Return the [X, Y] coordinate for the center point of the cell that contains the specified text.  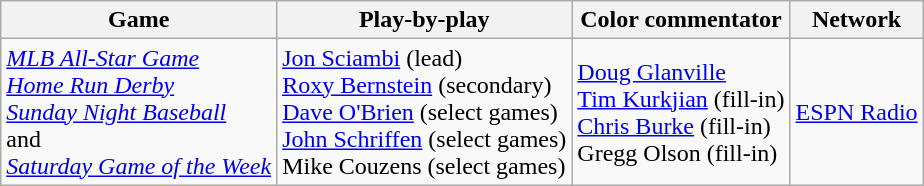
Doug GlanvilleTim Kurkjian (fill-in)Chris Burke (fill-in)Gregg Olson (fill-in) [681, 112]
MLB All-Star GameHome Run DerbySunday Night BaseballandSaturday Game of the Week [139, 112]
Play-by-play [424, 20]
Network [856, 20]
Game [139, 20]
Color commentator [681, 20]
Jon Sciambi (lead)Roxy Bernstein (secondary)Dave O'Brien (select games)John Schriffen (select games)Mike Couzens (select games) [424, 112]
ESPN Radio [856, 112]
